Find where the given text appears and provide that cell's center as [x, y] coordinate. 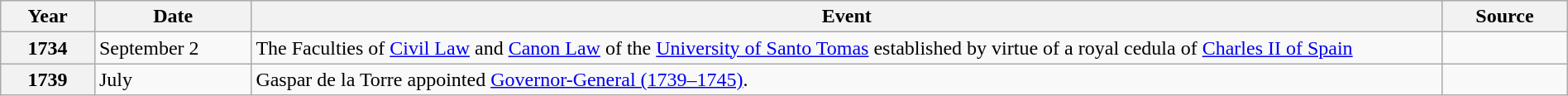
Event [847, 17]
1739 [48, 79]
1734 [48, 48]
Gaspar de la Torre appointed Governor-General (1739–1745). [847, 79]
Date [172, 17]
Source [1505, 17]
Year [48, 17]
September 2 [172, 48]
July [172, 79]
The Faculties of Civil Law and Canon Law of the University of Santo Tomas established by virtue of a royal cedula of Charles II of Spain [847, 48]
